Extract the (x, y) coordinate from the center of the cell holding the provided text.  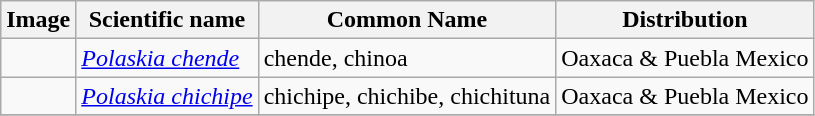
Image (38, 20)
Common Name (407, 20)
Polaskia chichipe (167, 96)
chichipe, chichibe, chichituna (407, 96)
Polaskia chende (167, 58)
chende, chinoa (407, 58)
Scientific name (167, 20)
Distribution (685, 20)
